From the cell containing the given text, extract its center point as [X, Y] coordinate. 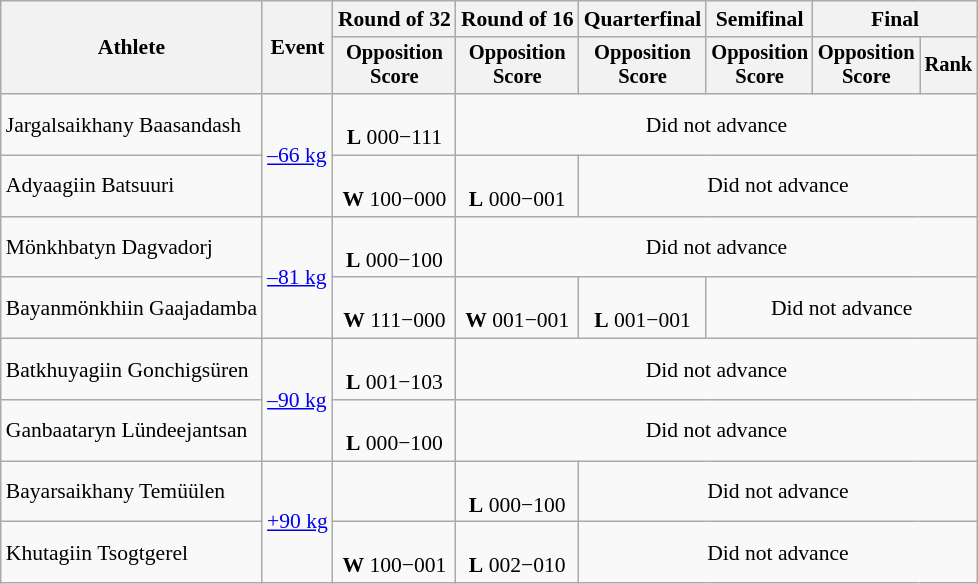
L 000−111 [394, 124]
Athlete [132, 48]
Round of 16 [518, 19]
Ganbaataryn Lündeejantsan [132, 430]
Semifinal [760, 19]
Final [895, 19]
L 001−001 [643, 308]
–81 kg [298, 278]
Mönkhbatyn Dagvadorj [132, 248]
L 001−103 [394, 370]
Round of 32 [394, 19]
W 100−000 [394, 186]
–66 kg [298, 155]
L 002−010 [518, 552]
Rank [949, 66]
Khutagiin Tsogtgerel [132, 552]
W 111−000 [394, 308]
Batkhuyagiin Gonchigsüren [132, 370]
Bayanmönkhiin Gaajadamba [132, 308]
W 001−001 [518, 308]
Bayarsaikhany Temüülen [132, 492]
Adyaagiin Batsuuri [132, 186]
W 100−001 [394, 552]
Event [298, 48]
Quarterfinal [643, 19]
Jargalsaikhany Baasandash [132, 124]
L 000−001 [518, 186]
–90 kg [298, 400]
+90 kg [298, 522]
